Return (X, Y) of the center of cell containing provided text 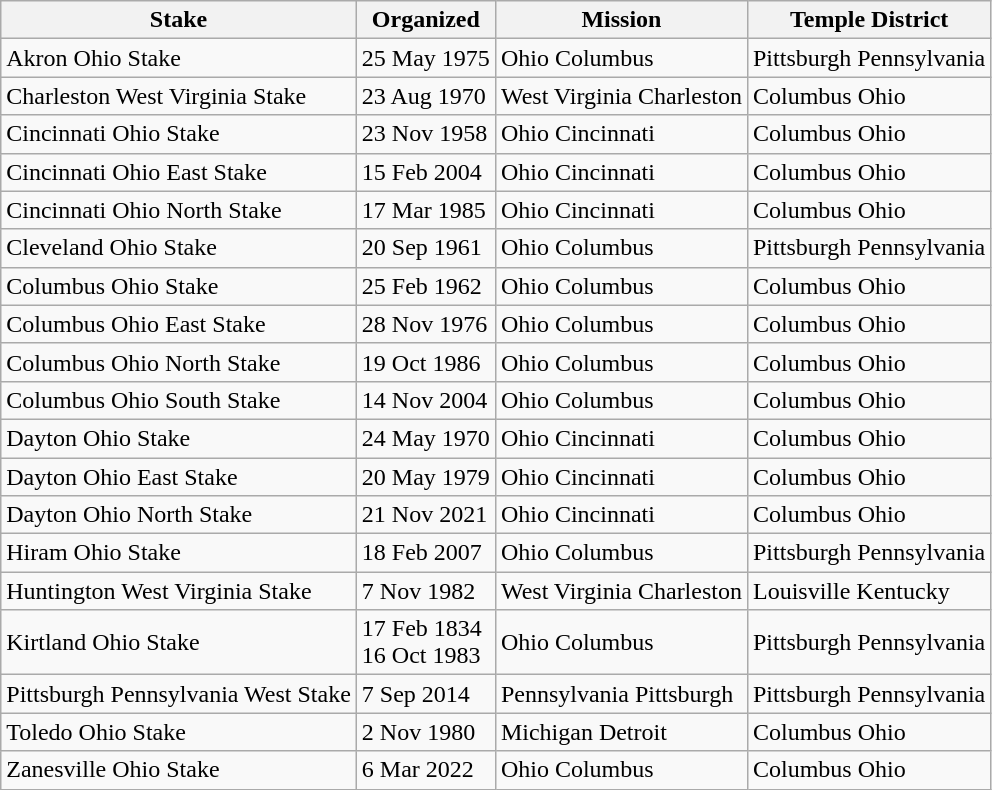
Mission (621, 20)
Hiram Ohio Stake (179, 553)
Organized (426, 20)
Akron Ohio Stake (179, 58)
14 Nov 2004 (426, 400)
28 Nov 1976 (426, 324)
Temple District (868, 20)
18 Feb 2007 (426, 553)
17 Mar 1985 (426, 210)
7 Nov 1982 (426, 591)
Cincinnati Ohio East Stake (179, 172)
Zanesville Ohio Stake (179, 770)
21 Nov 2021 (426, 515)
Toledo Ohio Stake (179, 732)
Columbus Ohio Stake (179, 286)
Louisville Kentucky (868, 591)
25 May 1975 (426, 58)
Dayton Ohio East Stake (179, 477)
25 Feb 1962 (426, 286)
Dayton Ohio Stake (179, 438)
Columbus Ohio East Stake (179, 324)
Pittsburgh Pennsylvania West Stake (179, 694)
2 Nov 1980 (426, 732)
Columbus Ohio North Stake (179, 362)
24 May 1970 (426, 438)
20 Sep 1961 (426, 248)
15 Feb 2004 (426, 172)
Pennsylvania Pittsburgh (621, 694)
7 Sep 2014 (426, 694)
Charleston West Virginia Stake (179, 96)
Kirtland Ohio Stake (179, 642)
20 May 1979 (426, 477)
23 Aug 1970 (426, 96)
Michigan Detroit (621, 732)
17 Feb 183416 Oct 1983 (426, 642)
Cleveland Ohio Stake (179, 248)
Cincinnati Ohio North Stake (179, 210)
19 Oct 1986 (426, 362)
Huntington West Virginia Stake (179, 591)
Dayton Ohio North Stake (179, 515)
6 Mar 2022 (426, 770)
23 Nov 1958 (426, 134)
Cincinnati Ohio Stake (179, 134)
Stake (179, 20)
Columbus Ohio South Stake (179, 400)
